For the text-containing cell, return its midpoint in [x, y] coordinate format. 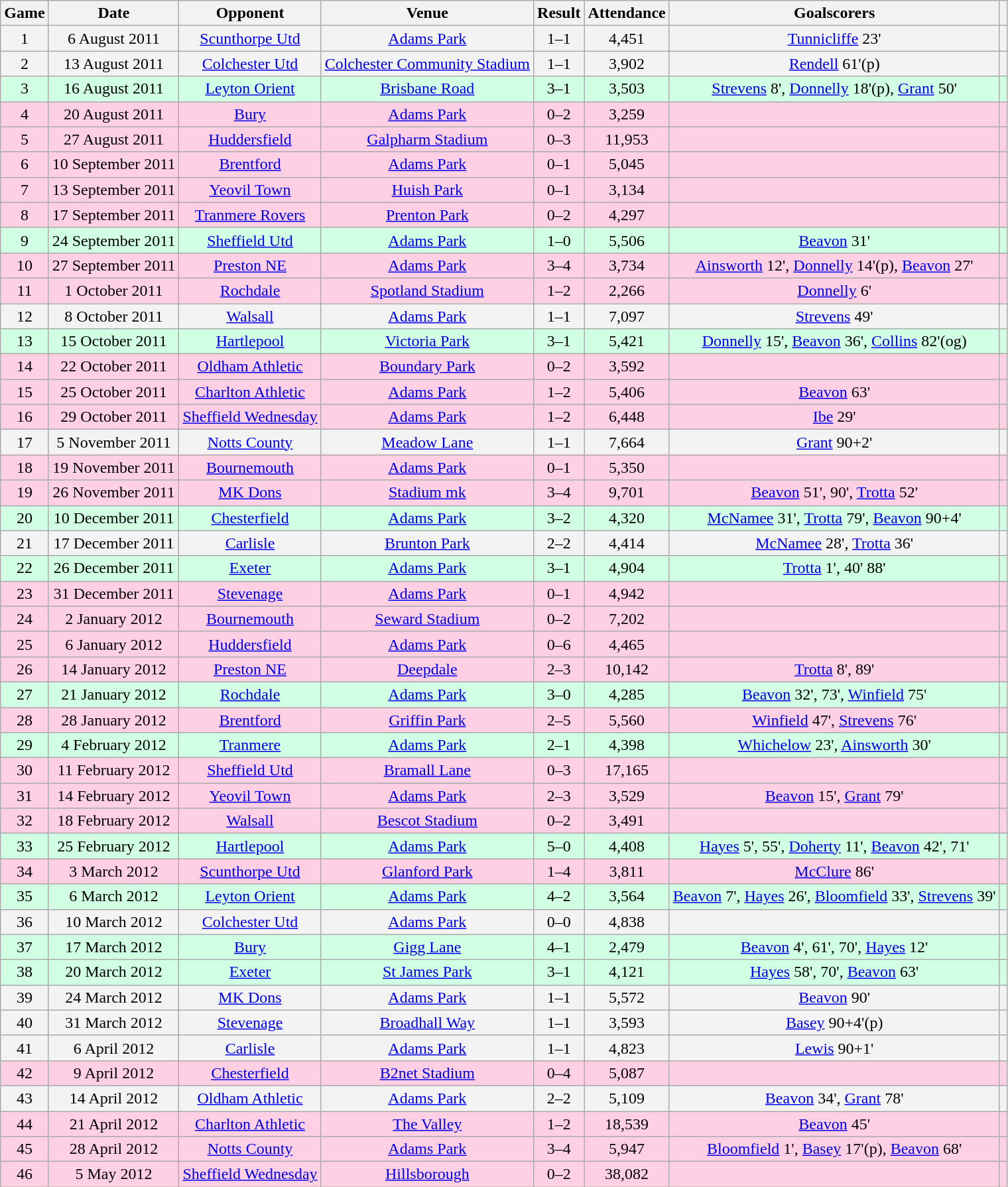
20 [25, 518]
14 January 2012 [114, 669]
5,947 [627, 1149]
Beavon 4', 61', 70', Hayes 12' [834, 947]
18 [25, 468]
26 December 2011 [114, 568]
5 May 2012 [114, 1174]
Boundary Park [427, 367]
Tranmere Rovers [250, 215]
McClure 86' [834, 871]
Griffin Park [427, 719]
2 [25, 64]
2 January 2012 [114, 619]
Prenton Park [427, 215]
Beavon 90' [834, 997]
10 December 2011 [114, 518]
Hayes 5', 55', Doherty 11', Beavon 42', 71' [834, 846]
2–5 [559, 719]
30 [25, 771]
20 August 2011 [114, 114]
25 [25, 644]
5,045 [627, 164]
17,165 [627, 771]
The Valley [427, 1124]
15 [25, 392]
Hayes 58', 70', Beavon 63' [834, 972]
11 February 2012 [114, 771]
Gigg Lane [427, 947]
4–1 [559, 947]
6,448 [627, 417]
13 [25, 342]
9 [25, 240]
Brisbane Road [427, 89]
5,560 [627, 719]
Lewis 90+1' [834, 1048]
Trotta 8', 89' [834, 669]
Spotland Stadium [427, 290]
16 August 2011 [114, 89]
10,142 [627, 669]
4,942 [627, 593]
Beavon 7', Hayes 26', Bloomfield 33', Strevens 39' [834, 897]
5,087 [627, 1073]
Opponent [250, 13]
5,350 [627, 468]
3,592 [627, 367]
0–0 [559, 922]
McNamee 28', Trotta 36' [834, 543]
1 October 2011 [114, 290]
Ainsworth 12', Donnelly 14'(p), Beavon 27' [834, 265]
32 [25, 821]
3,811 [627, 871]
1–0 [559, 240]
4,451 [627, 38]
Grant 90+2' [834, 442]
4,823 [627, 1048]
2–1 [559, 745]
Beavon 34', Grant 78' [834, 1098]
34 [25, 871]
17 December 2011 [114, 543]
6 August 2011 [114, 38]
42 [25, 1073]
3,564 [627, 897]
13 September 2011 [114, 190]
Broadhall Way [427, 1023]
Beavon 32', 73', Winfield 75' [834, 694]
Trotta 1', 40' 88' [834, 568]
Strevens 49' [834, 316]
Huish Park [427, 190]
Whichelow 23', Ainsworth 30' [834, 745]
3 [25, 89]
Basey 90+4'(p) [834, 1023]
2,266 [627, 290]
Result [559, 13]
Beavon 51', 90', Trotta 52' [834, 493]
40 [25, 1023]
3,529 [627, 796]
Glanford Park [427, 871]
Rendell 61'(p) [834, 64]
24 [25, 619]
7 [25, 190]
Tunnicliffe 23' [834, 38]
18 February 2012 [114, 821]
26 [25, 669]
4,465 [627, 644]
28 January 2012 [114, 719]
4,398 [627, 745]
Brunton Park [427, 543]
18,539 [627, 1124]
17 [25, 442]
4–2 [559, 897]
38,082 [627, 1174]
28 April 2012 [114, 1149]
Strevens 8', Donnelly 18'(p), Grant 50' [834, 89]
10 March 2012 [114, 922]
5–0 [559, 846]
Attendance [627, 13]
24 September 2011 [114, 240]
3 March 2012 [114, 871]
25 October 2011 [114, 392]
14 February 2012 [114, 796]
5 November 2011 [114, 442]
12 [25, 316]
Bloomfield 1', Basey 17'(p), Beavon 68' [834, 1149]
27 August 2011 [114, 139]
27 September 2011 [114, 265]
6 [25, 164]
Date [114, 13]
4,414 [627, 543]
0–4 [559, 1073]
3,134 [627, 190]
31 March 2012 [114, 1023]
Bescot Stadium [427, 821]
Ibe 29' [834, 417]
Beavon 45' [834, 1124]
19 [25, 493]
Winfield 47', Strevens 76' [834, 719]
4,297 [627, 215]
4,408 [627, 846]
3–0 [559, 694]
20 March 2012 [114, 972]
25 February 2012 [114, 846]
21 January 2012 [114, 694]
5 [25, 139]
8 [25, 215]
Game [25, 13]
31 December 2011 [114, 593]
14 [25, 367]
Stadium mk [427, 493]
Colchester Community Stadium [427, 64]
3,593 [627, 1023]
11 [25, 290]
29 [25, 745]
4,285 [627, 694]
21 [25, 543]
Goalscorers [834, 13]
17 September 2011 [114, 215]
7,097 [627, 316]
1 [25, 38]
39 [25, 997]
Victoria Park [427, 342]
Beavon 63' [834, 392]
5,109 [627, 1098]
Beavon 15', Grant 79' [834, 796]
Seward Stadium [427, 619]
13 August 2011 [114, 64]
27 [25, 694]
22 October 2011 [114, 367]
9,701 [627, 493]
46 [25, 1174]
19 November 2011 [114, 468]
14 April 2012 [114, 1098]
McNamee 31', Trotta 79', Beavon 90+4' [834, 518]
4,121 [627, 972]
38 [25, 972]
3,503 [627, 89]
6 March 2012 [114, 897]
41 [25, 1048]
2,479 [627, 947]
Bramall Lane [427, 771]
Meadow Lane [427, 442]
8 October 2011 [114, 316]
5,421 [627, 342]
17 March 2012 [114, 947]
3,491 [627, 821]
5,506 [627, 240]
6 January 2012 [114, 644]
St James Park [427, 972]
44 [25, 1124]
4 February 2012 [114, 745]
37 [25, 947]
5,572 [627, 997]
22 [25, 568]
3,259 [627, 114]
15 October 2011 [114, 342]
24 March 2012 [114, 997]
43 [25, 1098]
Venue [427, 13]
Galpharm Stadium [427, 139]
4,320 [627, 518]
4 [25, 114]
4,838 [627, 922]
35 [25, 897]
23 [25, 593]
45 [25, 1149]
11,953 [627, 139]
5,406 [627, 392]
B2net Stadium [427, 1073]
Deepdale [427, 669]
10 September 2011 [114, 164]
26 November 2011 [114, 493]
0–6 [559, 644]
3,902 [627, 64]
6 April 2012 [114, 1048]
21 April 2012 [114, 1124]
3,734 [627, 265]
Donnelly 15', Beavon 36', Collins 82'(og) [834, 342]
29 October 2011 [114, 417]
1–4 [559, 871]
Donnelly 6' [834, 290]
Hillsborough [427, 1174]
9 April 2012 [114, 1073]
Tranmere [250, 745]
7,202 [627, 619]
28 [25, 719]
36 [25, 922]
31 [25, 796]
3–2 [559, 518]
33 [25, 846]
16 [25, 417]
Beavon 31' [834, 240]
4,904 [627, 568]
10 [25, 265]
7,664 [627, 442]
